From the cell containing the given text, extract its center point as [x, y] coordinate. 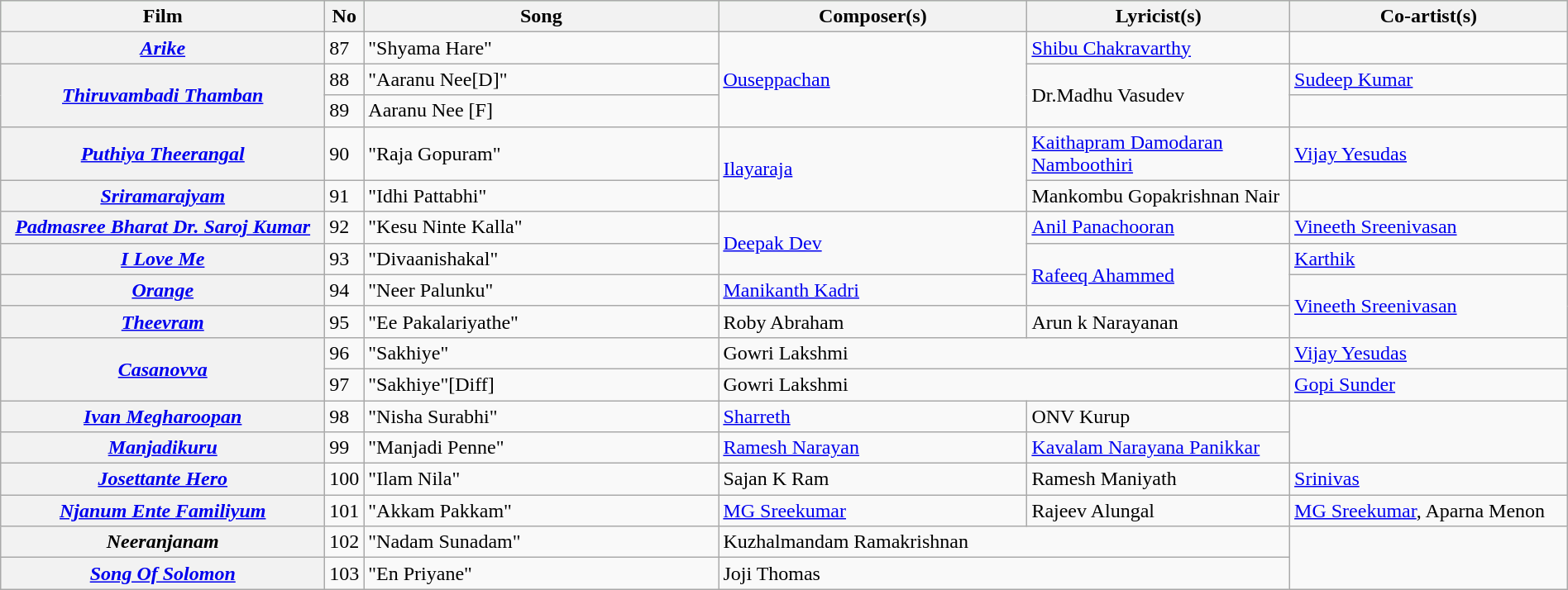
Neeranjanam [163, 542]
Karthik [1429, 259]
"Idhi Pattabhi" [541, 196]
Co-artist(s) [1429, 17]
Njanum Ente Familiyum [163, 511]
Puthiya Theerangal [163, 154]
90 [344, 154]
98 [344, 416]
Ramesh Maniyath [1159, 479]
Gopi Sunder [1429, 384]
Song Of Solomon [163, 573]
Sharreth [873, 416]
Mankombu Gopakrishnan Nair [1159, 196]
"En Priyane" [541, 573]
Shibu Chakravarthy [1159, 48]
Anil Panachooran [1159, 227]
Roby Abraham [873, 321]
Sriramarajyam [163, 196]
Arike [163, 48]
Thiruvambadi Thamban [163, 95]
"Raja Gopuram" [541, 154]
Sudeep Kumar [1429, 79]
Manjadikuru [163, 448]
88 [344, 79]
"Shyama Hare" [541, 48]
102 [344, 542]
97 [344, 384]
92 [344, 227]
"Ilam Nila" [541, 479]
Ilayaraja [873, 169]
Padmasree Bharat Dr. Saroj Kumar [163, 227]
89 [344, 111]
Manikanth Kadri [873, 290]
I Love Me [163, 259]
"Manjadi Penne" [541, 448]
Orange [163, 290]
87 [344, 48]
Srinivas [1429, 479]
Ouseppachan [873, 79]
Kavalam Narayana Panikkar [1159, 448]
Dr.Madhu Vasudev [1159, 95]
91 [344, 196]
"Sakhiye"[Diff] [541, 384]
Film [163, 17]
Ivan Megharoopan [163, 416]
"Nisha Surabhi" [541, 416]
"Akkam Pakkam" [541, 511]
Ramesh Narayan [873, 448]
Rajeev Alungal [1159, 511]
99 [344, 448]
Theevram [163, 321]
"Divaanishakal" [541, 259]
96 [344, 353]
Joji Thomas [1004, 573]
Aaranu Nee [F] [541, 111]
No [344, 17]
Deepak Dev [873, 243]
Casanovva [163, 369]
93 [344, 259]
"Aaranu Nee[D]" [541, 79]
Kaithapram Damodaran Namboothiri [1159, 154]
100 [344, 479]
Sajan K Ram [873, 479]
Rafeeq Ahammed [1159, 274]
"Neer Palunku" [541, 290]
"Sakhiye" [541, 353]
"Ee Pakalariyathe" [541, 321]
Josettante Hero [163, 479]
Arun k Narayanan [1159, 321]
"Kesu Ninte Kalla" [541, 227]
"Nadam Sunadam" [541, 542]
Kuzhalmandam Ramakrishnan [1004, 542]
ONV Kurup [1159, 416]
Song [541, 17]
95 [344, 321]
MG Sreekumar, Aparna Menon [1429, 511]
Lyricist(s) [1159, 17]
Composer(s) [873, 17]
94 [344, 290]
103 [344, 573]
101 [344, 511]
MG Sreekumar [873, 511]
